Identify which cell holds the provided text, then report its [x, y] central coordinate. 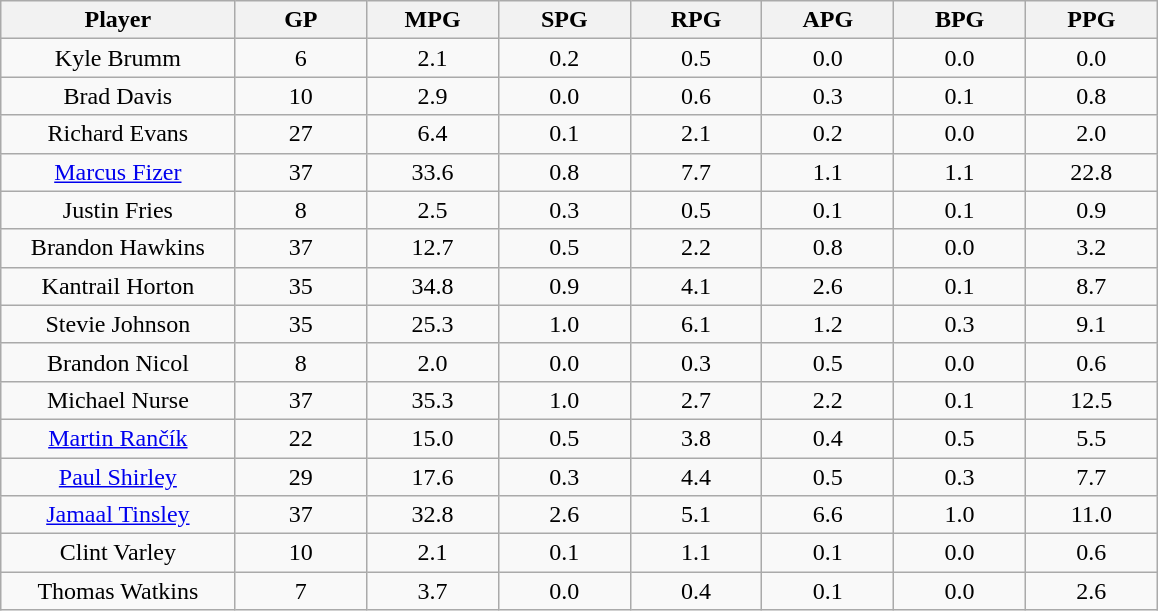
7 [301, 591]
35.3 [433, 400]
Justin Fries [118, 210]
APG [828, 20]
4.4 [696, 477]
Brad Davis [118, 96]
22.8 [1091, 172]
33.6 [433, 172]
2.7 [696, 400]
RPG [696, 20]
27 [301, 134]
4.1 [696, 286]
22 [301, 438]
3.8 [696, 438]
6.1 [696, 324]
Stevie Johnson [118, 324]
2.5 [433, 210]
1.2 [828, 324]
11.0 [1091, 515]
Brandon Hawkins [118, 248]
32.8 [433, 515]
3.7 [433, 591]
25.3 [433, 324]
34.8 [433, 286]
8.7 [1091, 286]
Michael Nurse [118, 400]
Brandon Nicol [118, 362]
6.4 [433, 134]
Clint Varley [118, 553]
Player [118, 20]
Jamaal Tinsley [118, 515]
Kantrail Horton [118, 286]
BPG [960, 20]
GP [301, 20]
Richard Evans [118, 134]
Martin Rančík [118, 438]
2.9 [433, 96]
SPG [564, 20]
12.7 [433, 248]
Marcus Fizer [118, 172]
PPG [1091, 20]
6 [301, 58]
5.1 [696, 515]
9.1 [1091, 324]
5.5 [1091, 438]
Paul Shirley [118, 477]
Kyle Brumm [118, 58]
12.5 [1091, 400]
3.2 [1091, 248]
6.6 [828, 515]
29 [301, 477]
Thomas Watkins [118, 591]
17.6 [433, 477]
MPG [433, 20]
15.0 [433, 438]
